Return [x, y] of the center of cell containing provided text 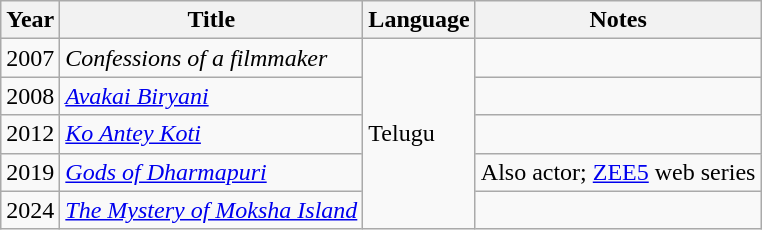
Also actor; ZEE5 web series [618, 172]
Avakai Biryani [212, 96]
Language [419, 20]
Ko Antey Koti [212, 134]
Title [212, 20]
2008 [30, 96]
The Mystery of Moksha Island [212, 210]
Gods of Dharmapuri [212, 172]
2012 [30, 134]
2024 [30, 210]
Notes [618, 20]
2007 [30, 58]
Year [30, 20]
Confessions of a filmmaker [212, 58]
Telugu [419, 134]
2019 [30, 172]
